For the text-containing cell, return its midpoint in [x, y] coordinate format. 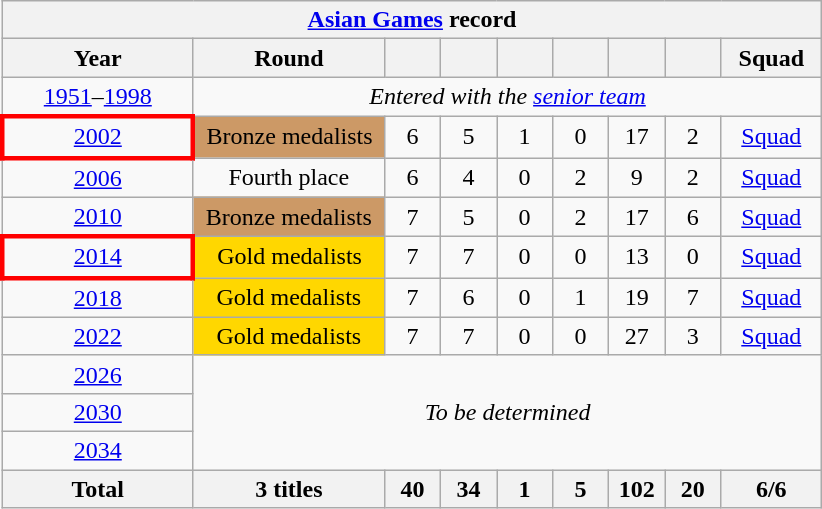
40 [412, 489]
2014 [98, 258]
9 [637, 178]
Asian Games record [412, 20]
2006 [98, 178]
3 titles [288, 489]
3 [693, 336]
2030 [98, 412]
13 [637, 258]
Fourth place [288, 178]
2034 [98, 450]
2002 [98, 136]
1951–1998 [98, 97]
2010 [98, 217]
2018 [98, 298]
20 [693, 489]
2026 [98, 374]
Round [288, 58]
Entered with the senior team [507, 97]
Total [98, 489]
6/6 [772, 489]
Year [98, 58]
4 [468, 178]
102 [637, 489]
27 [637, 336]
2022 [98, 336]
To be determined [507, 412]
19 [637, 298]
34 [468, 489]
